Return the (X, Y) coordinate for the center point of the cell that contains the specified text.  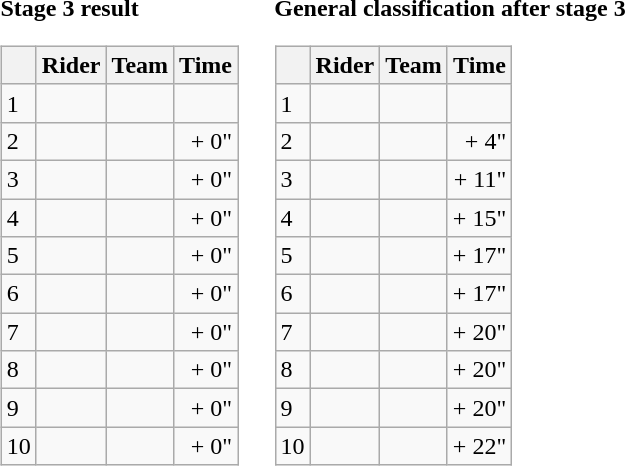
+ 22" (479, 446)
+ 4" (479, 141)
+ 11" (479, 179)
+ 15" (479, 217)
